Find where the given text appears and provide that cell's center as (x, y) coordinate. 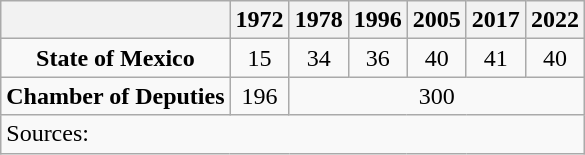
Sources: (293, 134)
15 (260, 58)
2022 (554, 20)
Chamber of Deputies (116, 96)
1996 (378, 20)
1972 (260, 20)
196 (260, 96)
41 (496, 58)
State of Mexico (116, 58)
1978 (318, 20)
34 (318, 58)
36 (378, 58)
2017 (496, 20)
2005 (436, 20)
300 (436, 96)
